Pinpoint the cell where the given text exists, returning its [x, y] midpoint coordinate. 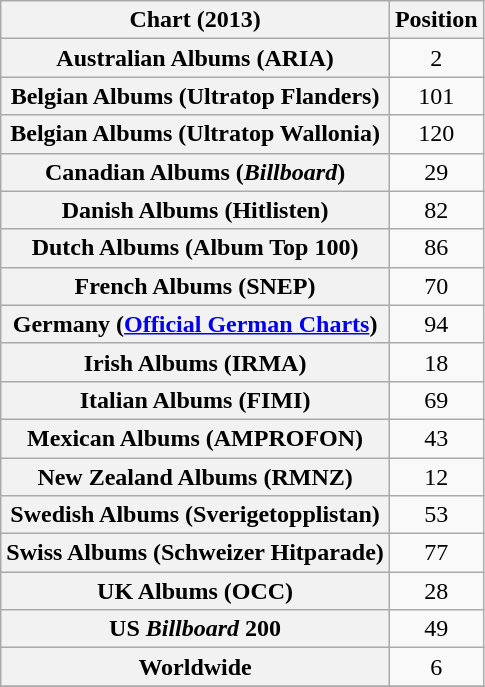
UK Albums (OCC) [196, 591]
77 [436, 553]
Belgian Albums (Ultratop Wallonia) [196, 134]
Irish Albums (IRMA) [196, 362]
12 [436, 477]
101 [436, 96]
70 [436, 286]
69 [436, 400]
Dutch Albums (Album Top 100) [196, 248]
53 [436, 515]
94 [436, 324]
New Zealand Albums (RMNZ) [196, 477]
28 [436, 591]
86 [436, 248]
French Albums (SNEP) [196, 286]
29 [436, 172]
Mexican Albums (AMPROFON) [196, 438]
Italian Albums (FIMI) [196, 400]
18 [436, 362]
Belgian Albums (Ultratop Flanders) [196, 96]
Australian Albums (ARIA) [196, 58]
Canadian Albums (Billboard) [196, 172]
Worldwide [196, 667]
Chart (2013) [196, 20]
82 [436, 210]
Swiss Albums (Schweizer Hitparade) [196, 553]
43 [436, 438]
US Billboard 200 [196, 629]
Position [436, 20]
6 [436, 667]
Germany (Official German Charts) [196, 324]
Swedish Albums (Sverigetopplistan) [196, 515]
2 [436, 58]
120 [436, 134]
49 [436, 629]
Danish Albums (Hitlisten) [196, 210]
